Determine the [x, y] coordinate at the center of the cell enclosing the given text.  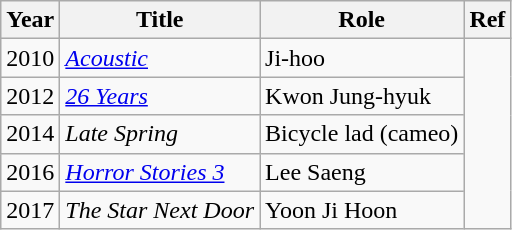
Role [362, 20]
2014 [30, 134]
2010 [30, 58]
Ji-hoo [362, 58]
Lee Saeng [362, 172]
Bicycle lad (cameo) [362, 134]
Yoon Ji Hoon [362, 210]
The Star Next Door [160, 210]
Title [160, 20]
2016 [30, 172]
26 Years [160, 96]
Kwon Jung-hyuk [362, 96]
Year [30, 20]
Acoustic [160, 58]
Horror Stories 3 [160, 172]
2012 [30, 96]
Late Spring [160, 134]
Ref [488, 20]
2017 [30, 210]
